Pinpoint the cell where the given text exists, returning its (X, Y) midpoint coordinate. 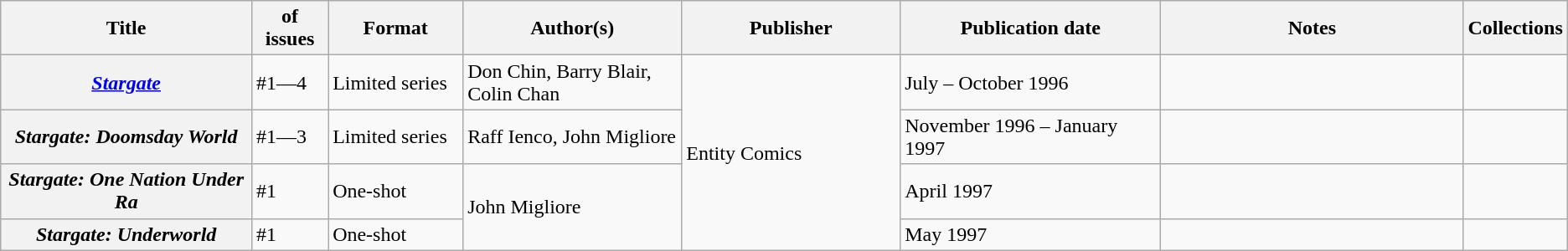
Notes (1312, 28)
Raff Ienco, John Migliore (573, 137)
April 1997 (1030, 191)
Publisher (791, 28)
Entity Comics (791, 152)
Publication date (1030, 28)
John Migliore (573, 207)
Stargate: One Nation Under Ra (126, 191)
Collections (1515, 28)
July – October 1996 (1030, 82)
May 1997 (1030, 234)
Author(s) (573, 28)
Format (395, 28)
Don Chin, Barry Blair, Colin Chan (573, 82)
Title (126, 28)
Stargate: Doomsday World (126, 137)
of issues (290, 28)
Stargate: Underworld (126, 234)
#1—4 (290, 82)
November 1996 – January 1997 (1030, 137)
Stargate (126, 82)
#1—3 (290, 137)
